Scan for the cell matching the given text and deliver its [x, y] coordinate at center. 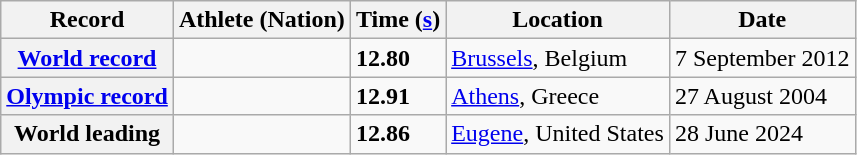
7 September 2012 [762, 58]
27 August 2004 [762, 96]
Record [88, 20]
12.91 [398, 96]
28 June 2024 [762, 134]
Date [762, 20]
Time (s) [398, 20]
World leading [88, 134]
12.86 [398, 134]
Athens, Greece [558, 96]
World record [88, 58]
Athlete (Nation) [262, 20]
12.80 [398, 58]
Brussels, Belgium [558, 58]
Location [558, 20]
Eugene, United States [558, 134]
Olympic record [88, 96]
